For the text-containing cell, return its midpoint in (X, Y) coordinate format. 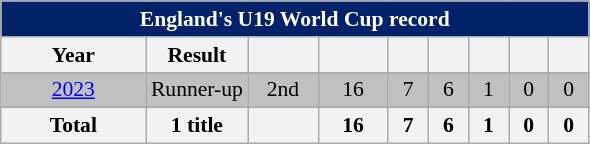
Total (74, 126)
2023 (74, 90)
Runner-up (197, 90)
England's U19 World Cup record (295, 19)
2nd (283, 90)
Result (197, 55)
Year (74, 55)
1 title (197, 126)
